Identify which cell holds the provided text, then report its (x, y) central coordinate. 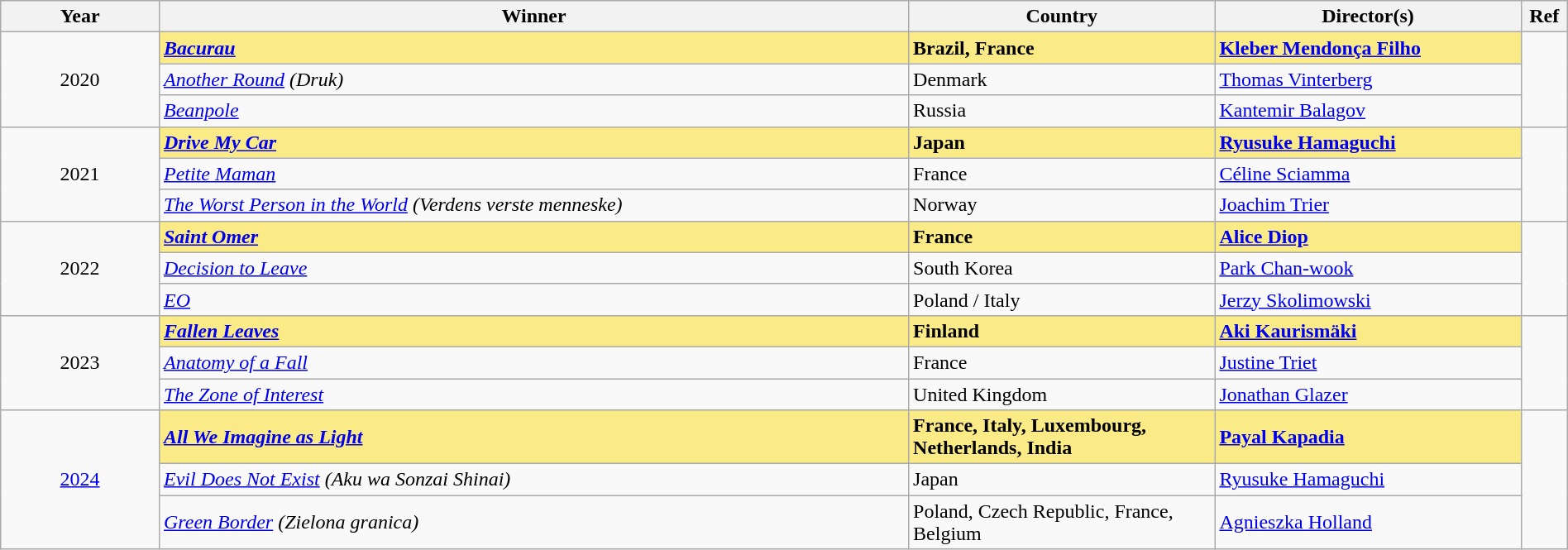
Drive My Car (533, 142)
Decision to Leave (533, 268)
2022 (80, 268)
The Worst Person in the World (Verdens verste menneske) (533, 205)
Céline Sciamma (1368, 174)
Director(s) (1368, 17)
Winner (533, 17)
Beanpole (533, 111)
Denmark (1062, 79)
Alice Diop (1368, 237)
Bacurau (533, 48)
Russia (1062, 111)
Kleber Mendonça Filho (1368, 48)
Poland, Czech Republic, France, Belgium (1062, 523)
Ref (1544, 17)
2024 (80, 480)
EO (533, 299)
Petite Maman (533, 174)
Poland / Italy (1062, 299)
Jonathan Glazer (1368, 395)
Saint Omer (533, 237)
France, Italy, Luxembourg, Netherlands, India (1062, 437)
Kantemir Balagov (1368, 111)
Justine Triet (1368, 362)
Fallen Leaves (533, 331)
All We Imagine as Light (533, 437)
2021 (80, 174)
Jerzy Skolimowski (1368, 299)
2020 (80, 79)
Finland (1062, 331)
Another Round (Druk) (533, 79)
United Kingdom (1062, 395)
2023 (80, 362)
Thomas Vinterberg (1368, 79)
Park Chan-wook (1368, 268)
Brazil, France (1062, 48)
The Zone of Interest (533, 395)
Green Border (Zielona granica) (533, 523)
Joachim Trier (1368, 205)
Agnieszka Holland (1368, 523)
Year (80, 17)
South Korea (1062, 268)
Norway (1062, 205)
Aki Kaurismäki (1368, 331)
Payal Kapadia (1368, 437)
Country (1062, 17)
Anatomy of a Fall (533, 362)
Evil Does Not Exist (Aku wa Sonzai Shinai) (533, 480)
